Extract the (X, Y) coordinate from the center of the cell holding the provided text.  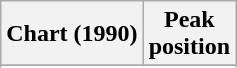
Peakposition (189, 34)
Chart (1990) (72, 34)
